Determine the (X, Y) coordinate at the center of the cell enclosing the given text.  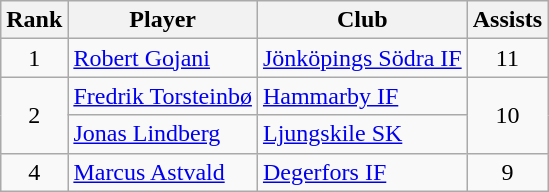
Ljungskile SK (362, 134)
Club (362, 20)
Robert Gojani (163, 58)
9 (507, 172)
Marcus Astvald (163, 172)
Jonas Lindberg (163, 134)
4 (34, 172)
Hammarby IF (362, 96)
Rank (34, 20)
10 (507, 115)
1 (34, 58)
Degerfors IF (362, 172)
Fredrik Torsteinbø (163, 96)
Jönköpings Södra IF (362, 58)
Player (163, 20)
Assists (507, 20)
11 (507, 58)
2 (34, 115)
